From the cell containing the given text, extract its center point as [X, Y] coordinate. 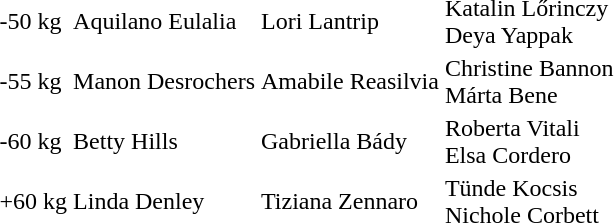
Gabriella Bády [350, 142]
Amabile Reasilvia [350, 82]
Manon Desrochers [164, 82]
Betty Hills [164, 142]
